For the text-containing cell, return its midpoint in (X, Y) coordinate format. 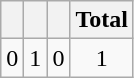
Total (102, 20)
